Extract the [X, Y] coordinate from the center of the cell holding the provided text.  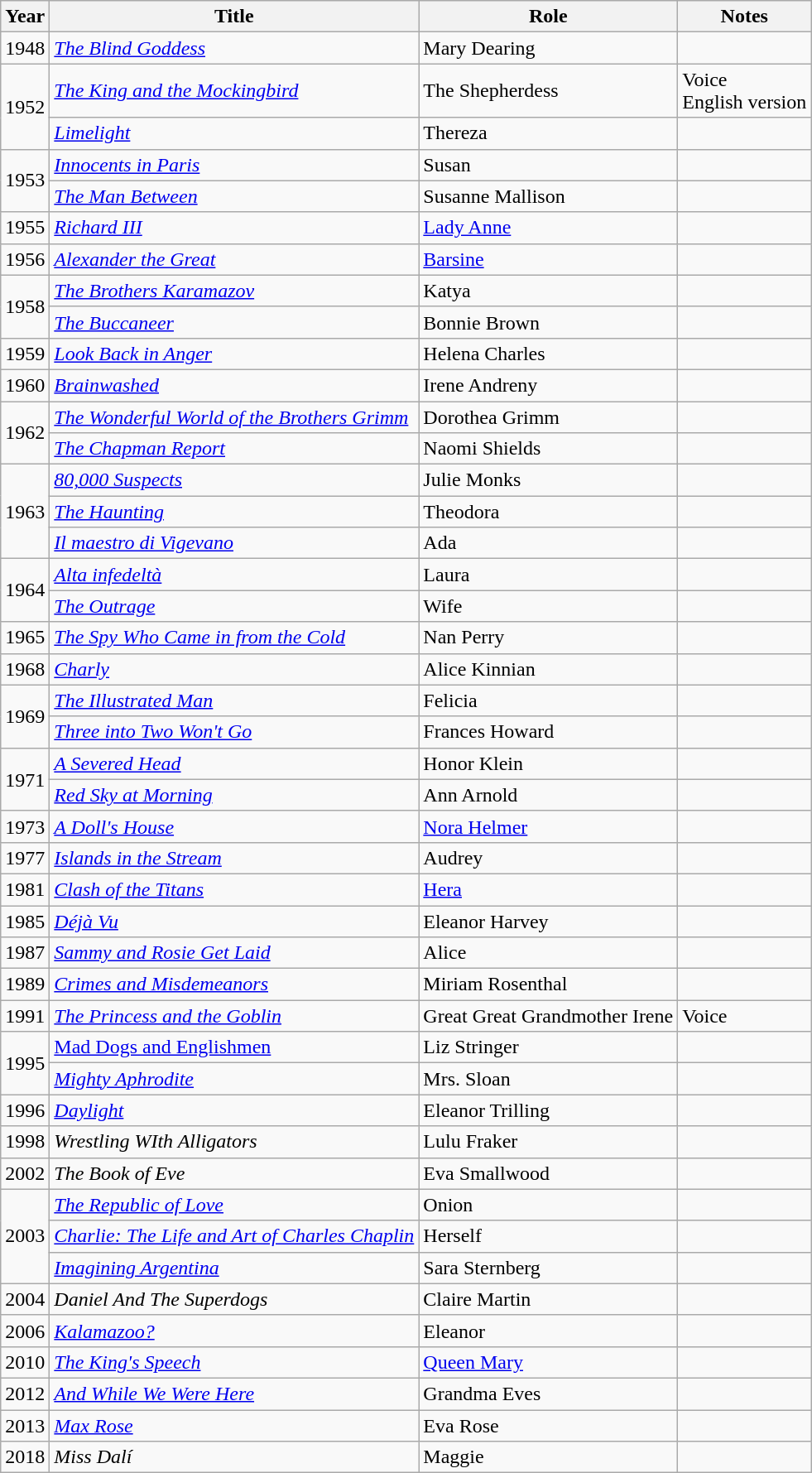
Theodora [548, 512]
Voice English version [745, 91]
Susan [548, 165]
1953 [25, 181]
Limelight [234, 133]
Audrey [548, 858]
Richard III [234, 228]
Eva Smallwood [548, 1173]
The Book of Eve [234, 1173]
Susanne Mallison [548, 196]
Honor Klein [548, 763]
Hera [548, 889]
1985 [25, 922]
1968 [25, 669]
Alta infedeltà [234, 575]
1998 [25, 1142]
Queen Mary [548, 1362]
1981 [25, 889]
Charlie: The Life and Art of Charles Chaplin [234, 1236]
2003 [25, 1236]
1971 [25, 779]
1995 [25, 1063]
Kalamazoo? [234, 1331]
Max Rose [234, 1425]
Helena Charles [548, 354]
2018 [25, 1457]
Thereza [548, 133]
Mrs. Sloan [548, 1079]
1996 [25, 1110]
Nora Helmer [548, 826]
Alice [548, 953]
And While We Were Here [234, 1394]
The Spy Who Came in from the Cold [234, 638]
Katya [548, 291]
Innocents in Paris [234, 165]
Wrestling WIth Alligators [234, 1142]
2013 [25, 1425]
Grandma Eves [548, 1394]
Lady Anne [548, 228]
1965 [25, 638]
Mad Dogs and Englishmen [234, 1047]
80,000 Suspects [234, 480]
1952 [25, 106]
Alexander the Great [234, 259]
2010 [25, 1362]
The Chapman Report [234, 449]
Imagining Argentina [234, 1268]
Daniel And The Superdogs [234, 1299]
The Man Between [234, 196]
Herself [548, 1236]
Wife [548, 606]
Three into Two Won't Go [234, 732]
1959 [25, 354]
Ada [548, 543]
The Princess and the Goblin [234, 1016]
Daylight [234, 1110]
Eleanor Harvey [548, 922]
1969 [25, 716]
The Outrage [234, 606]
The Illustrated Man [234, 700]
Miss Dalí [234, 1457]
1977 [25, 858]
2004 [25, 1299]
Naomi Shields [548, 449]
Maggie [548, 1457]
Miriam Rosenthal [548, 984]
Liz Stringer [548, 1047]
Felicia [548, 700]
Islands in the Stream [234, 858]
Laura [548, 575]
The Brothers Karamazov [234, 291]
Nan Perry [548, 638]
Frances Howard [548, 732]
Charly [234, 669]
1958 [25, 306]
Onion [548, 1205]
Notes [745, 17]
1989 [25, 984]
2012 [25, 1394]
Déjà Vu [234, 922]
Lulu Fraker [548, 1142]
Alice Kinnian [548, 669]
Dorothea Grimm [548, 416]
Sammy and Rosie Get Laid [234, 953]
1956 [25, 259]
Role [548, 17]
The King and the Mockingbird [234, 91]
1960 [25, 385]
Clash of the Titans [234, 889]
Voice [745, 1016]
Eva Rose [548, 1425]
Barsine [548, 259]
Il maestro di Vigevano [234, 543]
Brainwashed [234, 385]
Crimes and Misdemeanors [234, 984]
The Blind Goddess [234, 48]
The Haunting [234, 512]
A Severed Head [234, 763]
Title [234, 17]
Red Sky at Morning [234, 795]
Ann Arnold [548, 795]
2002 [25, 1173]
Look Back in Anger [234, 354]
Mary Dearing [548, 48]
1948 [25, 48]
The Shepherdess [548, 91]
Julie Monks [548, 480]
Irene Andreny [548, 385]
The Wonderful World of the Brothers Grimm [234, 416]
1973 [25, 826]
Eleanor Trilling [548, 1110]
1963 [25, 512]
Claire Martin [548, 1299]
1987 [25, 953]
Eleanor [548, 1331]
2006 [25, 1331]
The Republic of Love [234, 1205]
Sara Sternberg [548, 1268]
Great Great Grandmother Irene [548, 1016]
1955 [25, 228]
The Buccaneer [234, 322]
Mighty Aphrodite [234, 1079]
The King's Speech [234, 1362]
Bonnie Brown [548, 322]
A Doll's House [234, 826]
Year [25, 17]
1964 [25, 590]
1962 [25, 432]
1991 [25, 1016]
